Scan for the cell matching the given text and deliver its (x, y) coordinate at center. 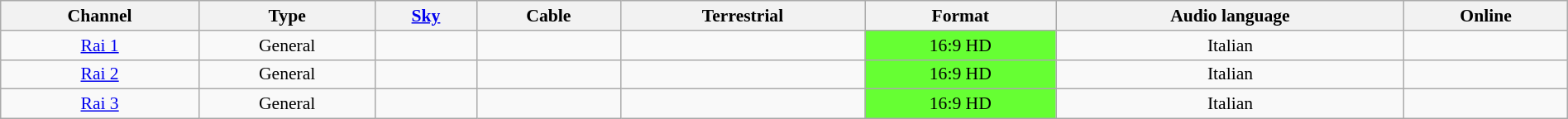
Rai 1 (100, 45)
Rai 3 (100, 104)
Cable (548, 16)
Terrestrial (743, 16)
Online (1485, 16)
Channel (100, 16)
Sky (426, 16)
Rai 2 (100, 74)
Format (961, 16)
Audio language (1231, 16)
Type (286, 16)
